Search for the cell housing the specified text and yield its [x, y] center coordinate. 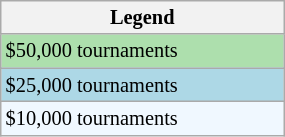
$25,000 tournaments [142, 85]
$50,000 tournaments [142, 51]
$10,000 tournaments [142, 118]
Legend [142, 17]
